Extract the (x, y) coordinate from the center of the cell holding the provided text.  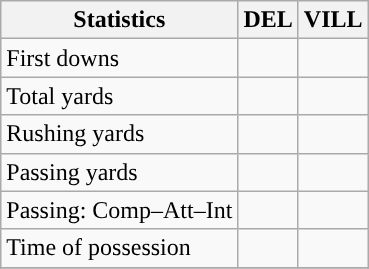
VILL (333, 20)
Time of possession (120, 248)
Total yards (120, 96)
Passing: Comp–Att–Int (120, 210)
First downs (120, 58)
Passing yards (120, 172)
Statistics (120, 20)
Rushing yards (120, 134)
DEL (268, 20)
